From the cell containing the given text, extract its center point as (X, Y) coordinate. 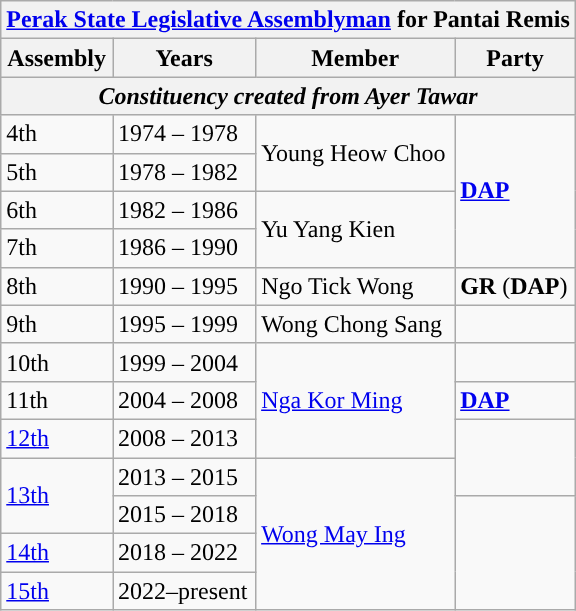
Young Heow Choo (356, 153)
14th (57, 553)
1995 – 1999 (184, 324)
1982 – 1986 (184, 210)
10th (57, 362)
Perak State Legislative Assemblyman for Pantai Remis (288, 20)
15th (57, 591)
GR (DAP) (516, 286)
12th (57, 438)
Nga Kor Ming (356, 400)
Assembly (57, 58)
2015 – 2018 (184, 515)
9th (57, 324)
Party (516, 58)
2013 – 2015 (184, 477)
5th (57, 172)
Yu Yang Kien (356, 229)
1999 – 2004 (184, 362)
Constituency created from Ayer Tawar (288, 96)
1974 – 1978 (184, 134)
7th (57, 248)
11th (57, 400)
1986 – 1990 (184, 248)
Ngo Tick Wong (356, 286)
13th (57, 496)
2004 – 2008 (184, 400)
Years (184, 58)
Wong Chong Sang (356, 324)
2008 – 2013 (184, 438)
1978 – 1982 (184, 172)
Wong May Ing (356, 534)
6th (57, 210)
Member (356, 58)
2022–present (184, 591)
2018 – 2022 (184, 553)
8th (57, 286)
1990 – 1995 (184, 286)
4th (57, 134)
